Return the (x, y) coordinate for the center point of the cell that contains the specified text.  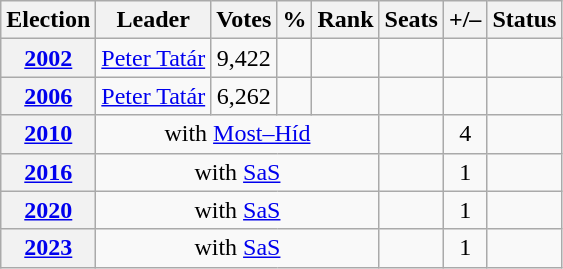
Rank (346, 20)
+/– (464, 20)
2020 (48, 210)
2002 (48, 58)
2023 (48, 248)
Votes (244, 20)
Status (524, 20)
Seats (411, 20)
with Most–Híd (238, 134)
4 (464, 134)
2010 (48, 134)
Election (48, 20)
2006 (48, 96)
9,422 (244, 58)
2016 (48, 172)
6,262 (244, 96)
% (294, 20)
Leader (154, 20)
